Scan for the cell matching the given text and deliver its [x, y] coordinate at center. 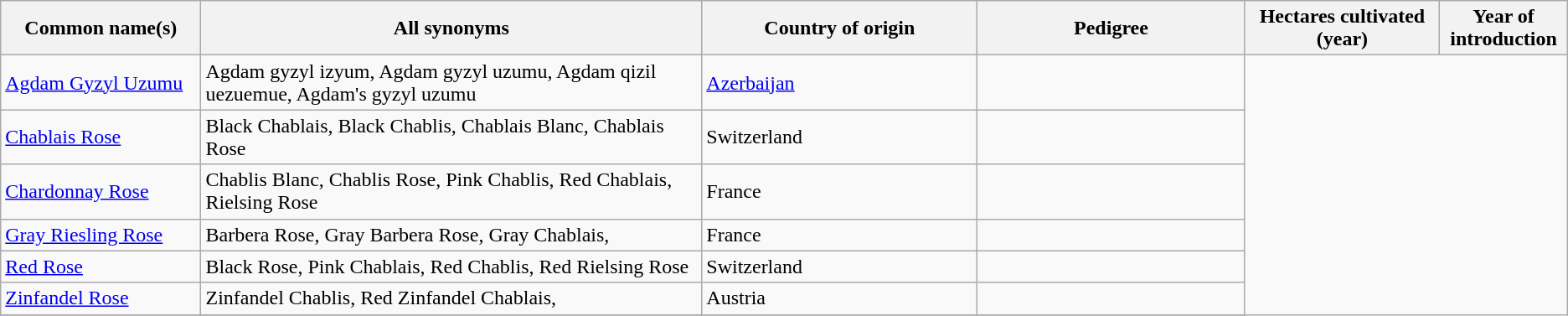
Chablis Blanc, Chablis Rose, Pink Chablis, Red Chablais, Rielsing Rose [451, 191]
Gray Riesling Rose [101, 235]
All synonyms [451, 28]
Zinfandel Chablis, Red Zinfandel Chablais, [451, 298]
Chablais Rose [101, 137]
Azerbaijan [839, 82]
Year of introduction [1504, 28]
Country of origin [839, 28]
Red Rose [101, 267]
Hectares cultivated (year) [1342, 28]
Pedigree [1111, 28]
Barbera Rose, Gray Barbera Rose, Gray Chablais, [451, 235]
Chardonnay Rose [101, 191]
Black Rose, Pink Chablais, Red Chablis, Red Rielsing Rose [451, 267]
Common name(s) [101, 28]
Austria [839, 298]
Zinfandel Rose [101, 298]
Black Chablais, Black Chablis, Chablais Blanc, Chablais Rose [451, 137]
Agdam gyzyl izyum, Agdam gyzyl uzumu, Agdam qizil uezuemue, Agdam's gyzyl uzumu [451, 82]
Agdam Gyzyl Uzumu [101, 82]
